Pinpoint the cell where the given text exists, returning its [X, Y] midpoint coordinate. 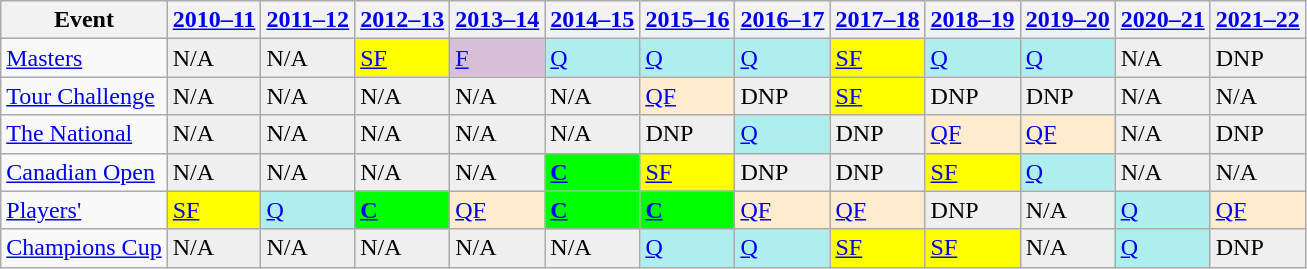
2018–19 [972, 20]
Champions Cup [84, 248]
Tour Challenge [84, 96]
2016–17 [782, 20]
Players' [84, 210]
2010–11 [214, 20]
2014–15 [592, 20]
2011–12 [308, 20]
2015–16 [688, 20]
2017–18 [878, 20]
2012–13 [402, 20]
The National [84, 134]
F [498, 58]
2021–22 [1258, 20]
Masters [84, 58]
2013–14 [498, 20]
2020–21 [1162, 20]
Event [84, 20]
2019–20 [1068, 20]
Canadian Open [84, 172]
